Extract the (X, Y) coordinate from the center of the cell holding the provided text.  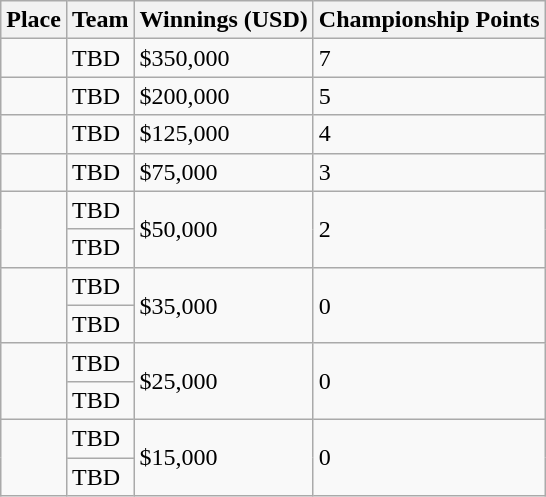
7 (429, 58)
$15,000 (224, 457)
5 (429, 96)
Winnings (USD) (224, 20)
2 (429, 229)
$200,000 (224, 96)
$50,000 (224, 229)
$125,000 (224, 134)
$350,000 (224, 58)
Team (100, 20)
3 (429, 172)
$75,000 (224, 172)
$35,000 (224, 305)
Championship Points (429, 20)
Place (34, 20)
$25,000 (224, 381)
4 (429, 134)
